For the text-containing cell, return its midpoint in [x, y] coordinate format. 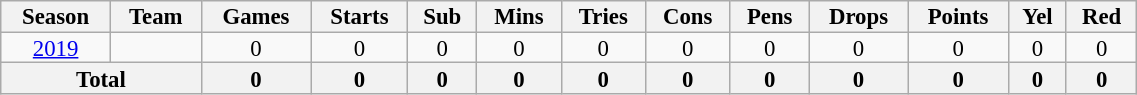
Tries [603, 16]
2019 [56, 48]
Drops [858, 16]
Points [958, 16]
Total [101, 78]
Red [1101, 16]
Season [56, 16]
Pens [770, 16]
Yel [1037, 16]
Cons [688, 16]
Team [156, 16]
Starts [360, 16]
Games [256, 16]
Sub [442, 16]
Mins [520, 16]
